Output the (X, Y) coordinate of the center of the cell containing the given text.  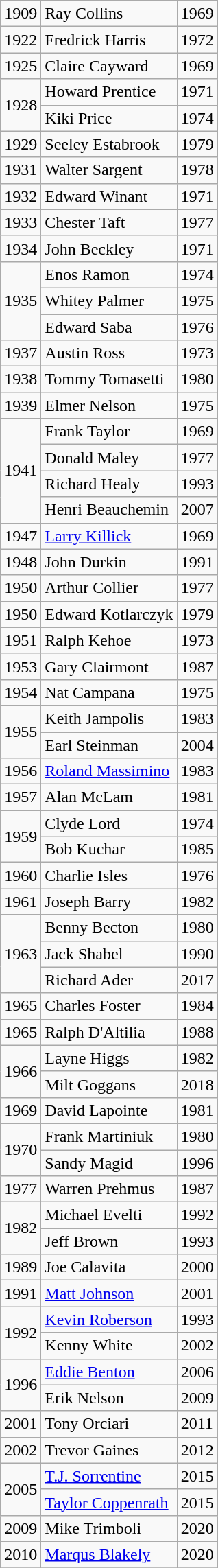
David Lapointe (109, 1110)
1978 (197, 170)
1941 (21, 471)
Erik Nelson (109, 1398)
John Durkin (109, 562)
Edward Kotlarczyk (109, 614)
1961 (21, 902)
1955 (21, 732)
2012 (197, 1450)
Bob Kuchar (109, 850)
1988 (197, 1032)
Edward Saba (109, 327)
1959 (21, 836)
Fredrick Harris (109, 40)
1972 (197, 40)
2000 (197, 1267)
Henri Beauchemin (109, 510)
Earl Steinman (109, 745)
Frank Taylor (109, 432)
1934 (21, 248)
Marqus Blakely (109, 1554)
Sandy Magid (109, 1163)
1925 (21, 66)
1947 (21, 536)
Whitey Palmer (109, 301)
Trevor Gaines (109, 1450)
Michael Evelti (109, 1215)
Taylor Coppenrath (109, 1502)
Warren Prehmus (109, 1189)
Tony Orciari (109, 1424)
1985 (197, 850)
1931 (21, 170)
1984 (197, 1006)
Clyde Lord (109, 823)
Claire Cayward (109, 66)
Ray Collins (109, 14)
Eddie Benton (109, 1372)
1938 (21, 379)
2006 (197, 1372)
Roland Massimino (109, 771)
2011 (197, 1424)
Charles Foster (109, 1006)
Nat Campana (109, 692)
Kiki Price (109, 118)
1956 (21, 771)
1929 (21, 144)
1990 (197, 954)
1951 (21, 640)
2010 (21, 1554)
Jack Shabel (109, 954)
Elmer Nelson (109, 406)
1966 (21, 1071)
Frank Martiniuk (109, 1136)
1933 (21, 222)
2007 (197, 510)
Richard Healy (109, 484)
Joseph Barry (109, 902)
Milt Goggans (109, 1084)
1960 (21, 876)
2005 (21, 1489)
Alan McLam (109, 797)
Howard Prentice (109, 92)
Edward Winant (109, 196)
1935 (21, 301)
Larry Killick (109, 536)
Austin Ross (109, 353)
1922 (21, 40)
1937 (21, 353)
Keith Jampolis (109, 718)
Benny Becton (109, 928)
Kevin Roberson (109, 1320)
Tommy Tomasetti (109, 379)
1954 (21, 692)
Walter Sargent (109, 170)
Layne Higgs (109, 1058)
Kenny White (109, 1346)
Gary Clairmont (109, 666)
Richard Ader (109, 980)
Arthur Collier (109, 588)
1957 (21, 797)
Ralph Kehoe (109, 640)
Matt Johnson (109, 1294)
1939 (21, 406)
Joe Calavita (109, 1267)
2018 (197, 1084)
1932 (21, 196)
Enos Ramon (109, 274)
1970 (21, 1149)
Ralph D'Altilia (109, 1032)
1948 (21, 562)
1963 (21, 954)
T.J. Sorrentine (109, 1476)
Jeff Brown (109, 1241)
Donald Maley (109, 458)
Mike Trimboli (109, 1528)
1989 (21, 1267)
1928 (21, 105)
2017 (197, 980)
1909 (21, 14)
John Beckley (109, 248)
Seeley Estabrook (109, 144)
Chester Taft (109, 222)
2004 (197, 745)
Charlie Isles (109, 876)
1953 (21, 666)
